Scan for the cell matching the given text and deliver its (X, Y) coordinate at center. 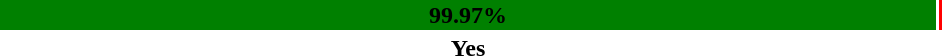
99.97% (468, 15)
